Search for the cell housing the specified text and yield its (X, Y) center coordinate. 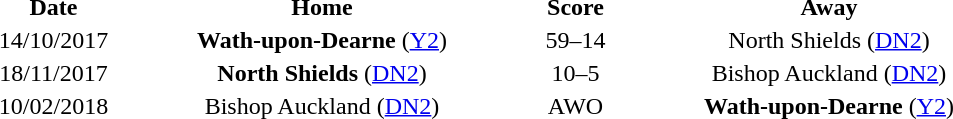
Wath-upon-Dearne (Y2) (322, 40)
59–14 (576, 40)
10–5 (576, 73)
North Shields (DN2) (322, 73)
